Extract the [x, y] coordinate from the center of the cell holding the provided text.  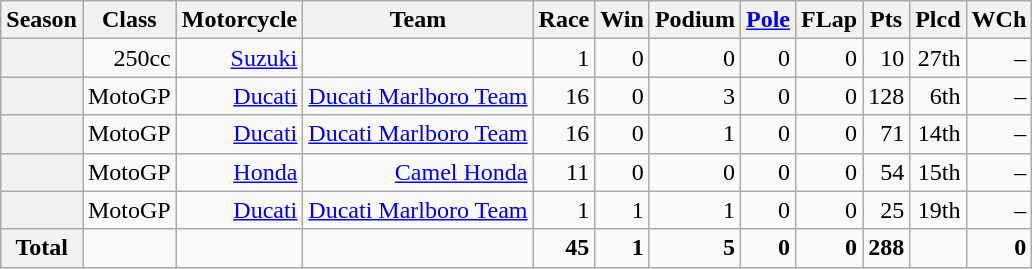
45 [564, 248]
5 [694, 248]
Race [564, 20]
Class [129, 20]
Honda [240, 172]
10 [886, 58]
Podium [694, 20]
Plcd [938, 20]
Suzuki [240, 58]
11 [564, 172]
Pole [768, 20]
250cc [129, 58]
15th [938, 172]
Total [42, 248]
54 [886, 172]
14th [938, 134]
WCh [999, 20]
Pts [886, 20]
Camel Honda [418, 172]
27th [938, 58]
6th [938, 96]
3 [694, 96]
FLap [830, 20]
288 [886, 248]
71 [886, 134]
25 [886, 210]
19th [938, 210]
Season [42, 20]
Win [622, 20]
Motorcycle [240, 20]
Team [418, 20]
128 [886, 96]
